Capture the cell that displays the provided text and extract its [x, y] central coordinate. 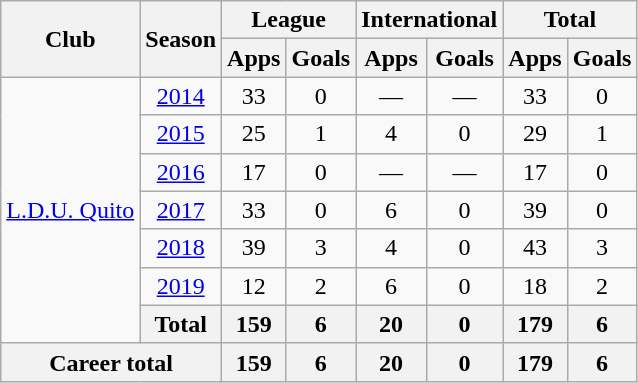
2018 [181, 248]
International [430, 20]
2015 [181, 134]
2014 [181, 96]
43 [535, 248]
League [289, 20]
25 [254, 134]
12 [254, 286]
2017 [181, 210]
Club [70, 39]
29 [535, 134]
Season [181, 39]
18 [535, 286]
2019 [181, 286]
2016 [181, 172]
L.D.U. Quito [70, 210]
Career total [112, 362]
